Detect which cell encompasses the target text, then output its [X, Y] center coordinate. 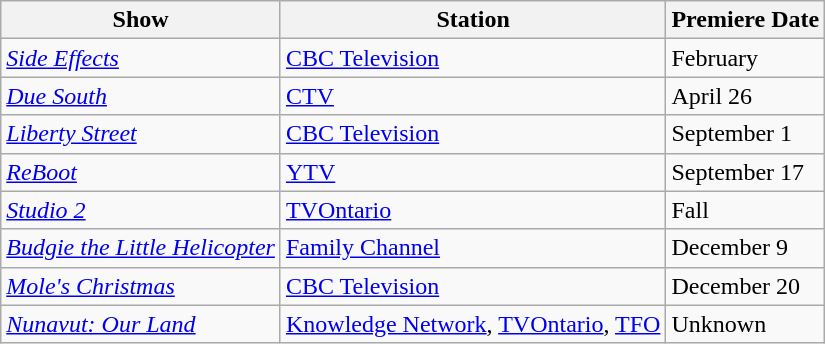
February [746, 58]
Family Channel [473, 248]
December 9 [746, 248]
Unknown [746, 324]
Station [473, 20]
CTV [473, 96]
Budgie the Little Helicopter [141, 248]
Show [141, 20]
Knowledge Network, TVOntario, TFO [473, 324]
Premiere Date [746, 20]
September 1 [746, 134]
Mole's Christmas [141, 286]
Studio 2 [141, 210]
ReBoot [141, 172]
Side Effects [141, 58]
YTV [473, 172]
December 20 [746, 286]
September 17 [746, 172]
Due South [141, 96]
April 26 [746, 96]
Fall [746, 210]
Nunavut: Our Land [141, 324]
Liberty Street [141, 134]
TVOntario [473, 210]
